Search for the cell housing the specified text and yield its [x, y] center coordinate. 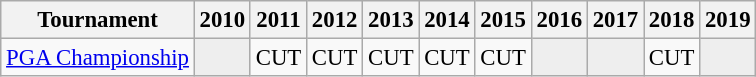
2019 [728, 20]
2013 [391, 20]
2010 [222, 20]
PGA Championship [98, 58]
2014 [447, 20]
2016 [559, 20]
2012 [335, 20]
2011 [278, 20]
2017 [615, 20]
Tournament [98, 20]
2018 [672, 20]
2015 [503, 20]
